Scan for the cell matching the given text and deliver its (x, y) coordinate at center. 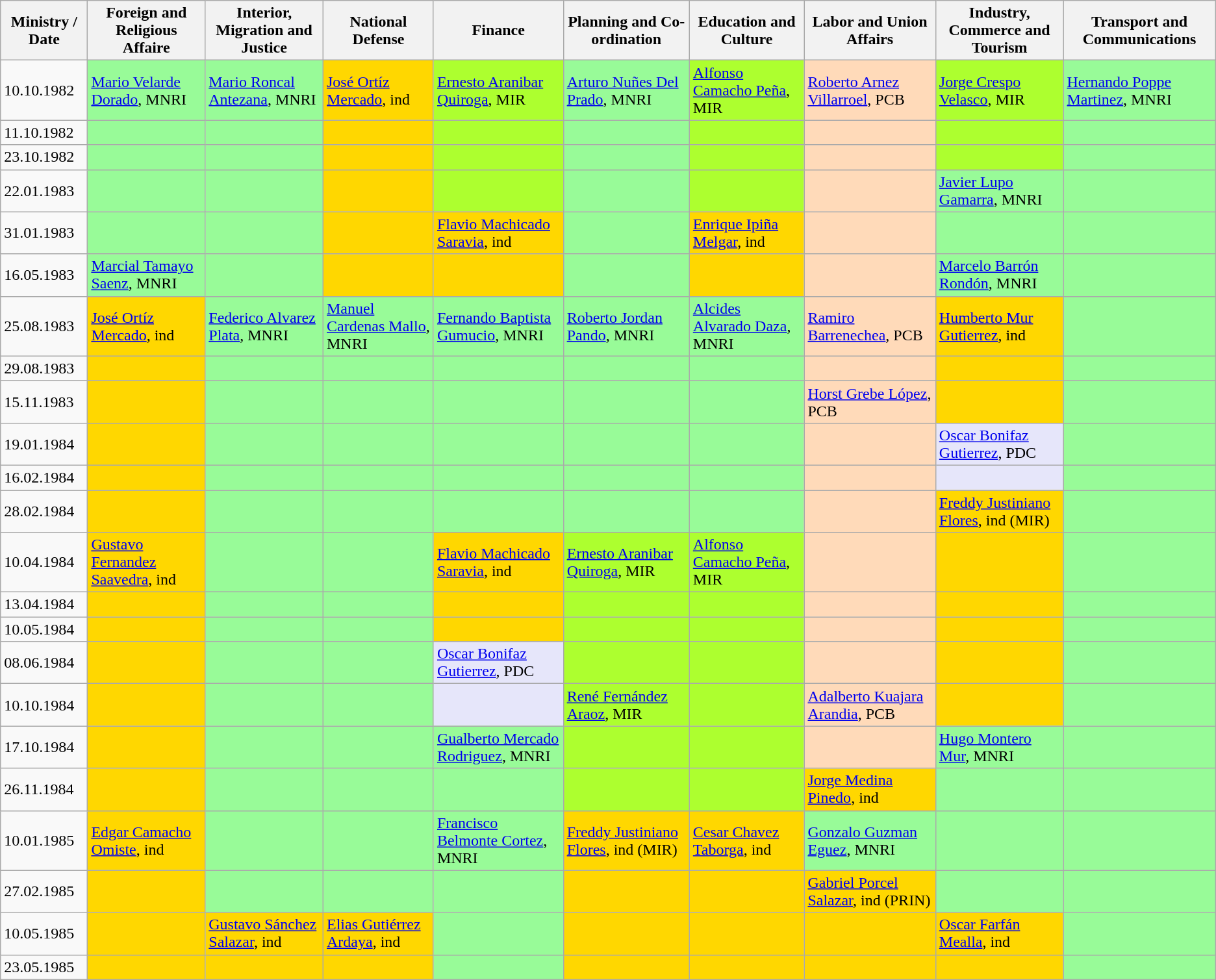
10.05.1984 (44, 629)
Jorge Crespo Velasco, MIR (999, 90)
23.10.1982 (44, 157)
Industry, Commerce and Tourism (999, 31)
Francisco Belmonte Cortez, MNRI (498, 840)
Mario Velarde Dorado, MNRI (147, 90)
Ramiro Barrenechea, PCB (870, 326)
10.10.1982 (44, 90)
19.01.1984 (44, 444)
10.01.1985 (44, 840)
23.05.1985 (44, 967)
Mario Roncal Antezana, MNRI (264, 90)
16.02.1984 (44, 477)
Roberto Jordan Pando, MNRI (626, 326)
Hernando Poppe Martinez, MNRI (1139, 90)
Fernando Baptista Gumucio, MNRI (498, 326)
Planning and Co-ordination (626, 31)
Roberto Arnez Villarroel, PCB (870, 90)
Education and Culture (747, 31)
Gustavo Fernandez Saavedra, ind (147, 562)
25.08.1983 (44, 326)
10.04.1984 (44, 562)
08.06.1984 (44, 662)
22.01.1983 (44, 191)
Jorge Medina Pinedo, ind (870, 790)
Adalberto Kuajara Arandia, PCB (870, 705)
Horst Grebe López, PCB (870, 401)
Gualberto Mercado Rodriguez, MNRI (498, 747)
Javier Lupo Gamarra, MNRI (999, 191)
Edgar Camacho Omiste, ind (147, 840)
Cesar Chavez Taborga, ind (747, 840)
Enrique Ipiña Melgar, ind (747, 232)
Hugo Montero Mur, MNRI (999, 747)
Gustavo Sánchez Salazar, ind (264, 934)
Manuel Cardenas Mallo, MNRI (378, 326)
René Fernández Araoz, MIR (626, 705)
Oscar Farfán Mealla, ind (999, 934)
Elias Gutiérrez Ardaya, ind (378, 934)
13.04.1984 (44, 605)
Interior, Migration and Justice (264, 31)
29.08.1983 (44, 368)
Federico Alvarez Plata, MNRI (264, 326)
Finance (498, 31)
Ministry / Date (44, 31)
Arturo Nuñes Del Prado, MNRI (626, 90)
Transport and Communications (1139, 31)
16.05.1983 (44, 275)
Foreign and Religious Affaire (147, 31)
15.11.1983 (44, 401)
17.10.1984 (44, 747)
Alcides Alvarado Daza, MNRI (747, 326)
Marcial Tamayo Saenz, MNRI (147, 275)
11.10.1982 (44, 132)
Humberto Mur Gutierrez, ind (999, 326)
Marcelo Barrón Rondón, MNRI (999, 275)
Labor and Union Affairs (870, 31)
31.01.1983 (44, 232)
National Defense (378, 31)
27.02.1985 (44, 891)
Gonzalo Guzman Eguez, MNRI (870, 840)
10.05.1985 (44, 934)
28.02.1984 (44, 510)
10.10.1984 (44, 705)
Gabriel Porcel Salazar, ind (PRIN) (870, 891)
26.11.1984 (44, 790)
